Pinpoint the cell where the given text exists, returning its [X, Y] midpoint coordinate. 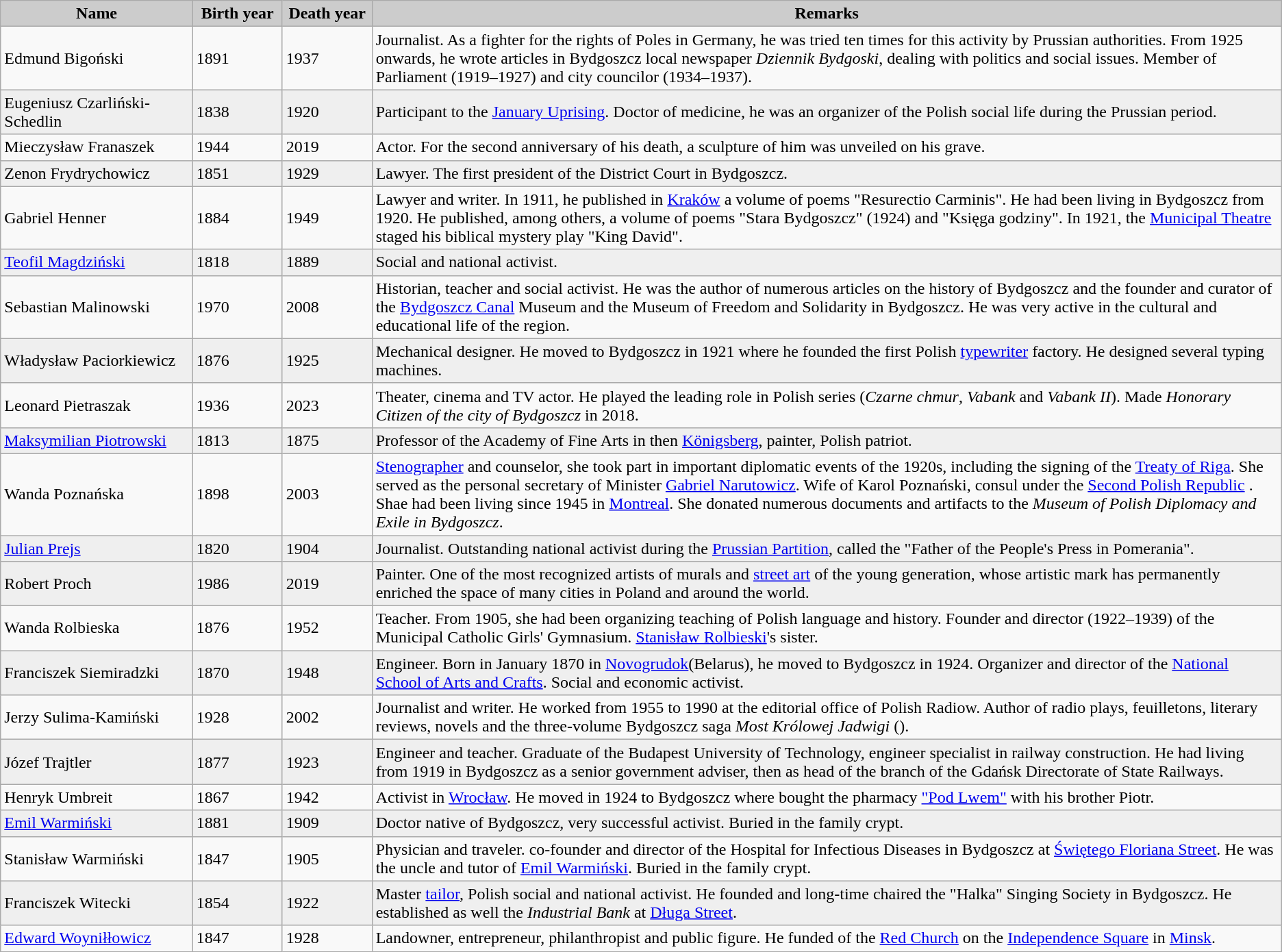
1877 [237, 762]
Death year [327, 14]
1952 [327, 629]
Eugeniusz Czarliński-Schedlin [97, 112]
1867 [237, 797]
Sebastian Malinowski [97, 307]
1905 [327, 859]
Journalist. Outstanding national activist during the Prussian Partition, called the "Father of the People's Press in Pomerania". [827, 549]
1944 [237, 147]
Władysław Paciorkiewicz [97, 360]
Birth year [237, 14]
Doctor native of Bydgoszcz, very successful activist. Buried in the family crypt. [827, 823]
Landowner, entrepreneur, philanthropist and public figure. He funded of the Red Church on the Independence Square in Minsk. [827, 938]
1813 [237, 440]
Maksymilian Piotrowski [97, 440]
Teofil Magdziński [97, 262]
Professor of the Academy of Fine Arts in then Königsberg, painter, Polish patriot. [827, 440]
1884 [237, 218]
Edward Woyniłłowicz [97, 938]
Remarks [827, 14]
1891 [237, 58]
1922 [327, 903]
Participant to the January Uprising. Doctor of medicine, he was an organizer of the Polish social life during the Prussian period. [827, 112]
Leonard Pietraszak [97, 405]
Franciszek Siemiradzki [97, 673]
1986 [237, 584]
Mieczysław Franaszek [97, 147]
Activist in Wrocław. He moved in 1924 to Bydgoszcz where bought the pharmacy "Pod Lwem" with his brother Piotr. [827, 797]
1818 [237, 262]
2003 [327, 494]
2023 [327, 405]
Social and national activist. [827, 262]
Emil Warmiński [97, 823]
1820 [237, 549]
1881 [237, 823]
1925 [327, 360]
Jerzy Sulima-Kamiński [97, 718]
Gabriel Henner [97, 218]
1851 [237, 173]
Henryk Umbreit [97, 797]
Wanda Rolbieska [97, 629]
1949 [327, 218]
Actor. For the second anniversary of his death, a sculpture of him was unveiled on his grave. [827, 147]
1929 [327, 173]
Zenon Frydrychowicz [97, 173]
1920 [327, 112]
1942 [327, 797]
1936 [237, 405]
Name [97, 14]
1838 [237, 112]
2008 [327, 307]
1948 [327, 673]
Robert Proch [97, 584]
1898 [237, 494]
Julian Prejs [97, 549]
1889 [327, 262]
Franciszek Witecki [97, 903]
1970 [237, 307]
Stanisław Warmiński [97, 859]
1904 [327, 549]
Edmund Bigoński [97, 58]
1937 [327, 58]
1909 [327, 823]
1923 [327, 762]
Lawyer. The first president of the District Court in Bydgoszcz. [827, 173]
2002 [327, 718]
1875 [327, 440]
Mechanical designer. He moved to Bydgoszcz in 1921 where he founded the first Polish typewriter factory. He designed several typing machines. [827, 360]
Wanda Poznańska [97, 494]
1870 [237, 673]
1854 [237, 903]
Józef Trajtler [97, 762]
